Extract the (x, y) coordinate from the center of the cell holding the provided text.  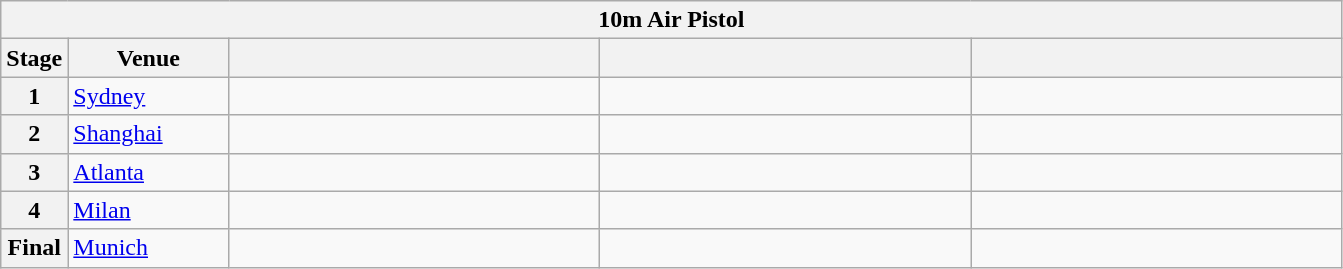
2 (34, 134)
Milan (148, 210)
Atlanta (148, 172)
Munich (148, 248)
3 (34, 172)
4 (34, 210)
Final (34, 248)
Sydney (148, 96)
1 (34, 96)
Venue (148, 58)
Shanghai (148, 134)
Stage (34, 58)
10m Air Pistol (672, 20)
